Return the [x, y] coordinate for the center point of the cell that contains the specified text.  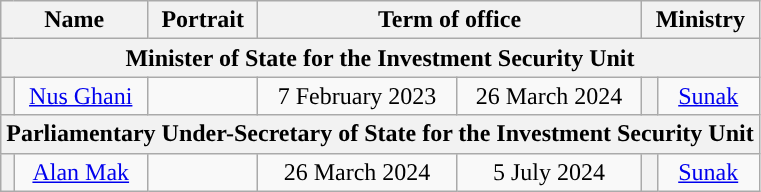
5 July 2024 [550, 172]
Term of office [450, 20]
Name [74, 20]
Portrait [203, 20]
Nus Ghani [81, 96]
Minister of State for the Investment Security Unit [380, 58]
7 February 2023 [358, 96]
Parliamentary Under-Secretary of State for the Investment Security Unit [380, 134]
Alan Mak [81, 172]
Ministry [700, 20]
